Extract the (X, Y) coordinate from the center of the cell holding the provided text.  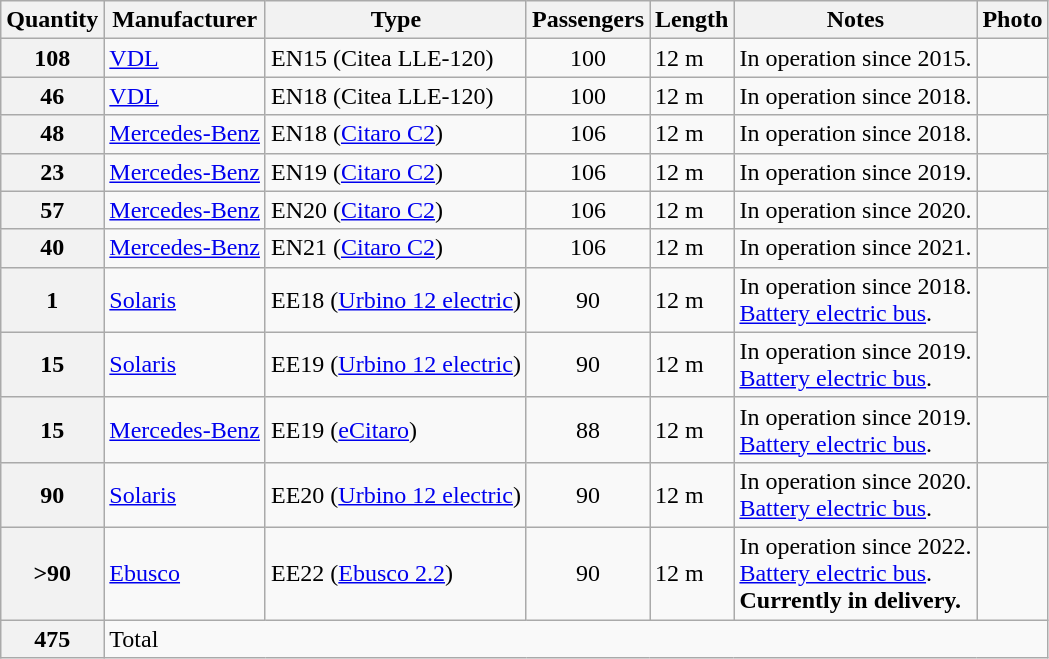
Quantity (52, 20)
EE20 (Urbino 12 electric) (396, 494)
Notes (856, 20)
Type (396, 20)
In operation since 2020. (856, 210)
EN21 (Citaro C2) (396, 248)
48 (52, 134)
23 (52, 172)
Length (692, 20)
108 (52, 58)
Photo (1012, 20)
Ebusco (185, 573)
EN20 (Citaro C2) (396, 210)
EN18 (Citaro C2) (396, 134)
Manufacturer (185, 20)
In operation since 2019. (856, 172)
57 (52, 210)
46 (52, 96)
In operation since 2018.Battery electric bus. (856, 300)
In operation since 2020.Battery electric bus. (856, 494)
1 (52, 300)
EE18 (Urbino 12 electric) (396, 300)
Total (576, 639)
>90 (52, 573)
In operation since 2022.Battery electric bus.Currently in delivery. (856, 573)
40 (52, 248)
EN19 (Citaro C2) (396, 172)
EE19 (Urbino 12 electric) (396, 364)
EE19 (eCitaro) (396, 430)
475 (52, 639)
EN15 (Citea LLE-120) (396, 58)
EN18 (Citea LLE-120) (396, 96)
88 (588, 430)
In operation since 2021. (856, 248)
EE22 (Ebusco 2.2) (396, 573)
Passengers (588, 20)
In operation since 2015. (856, 58)
